Capture the cell that displays the provided text and extract its (x, y) central coordinate. 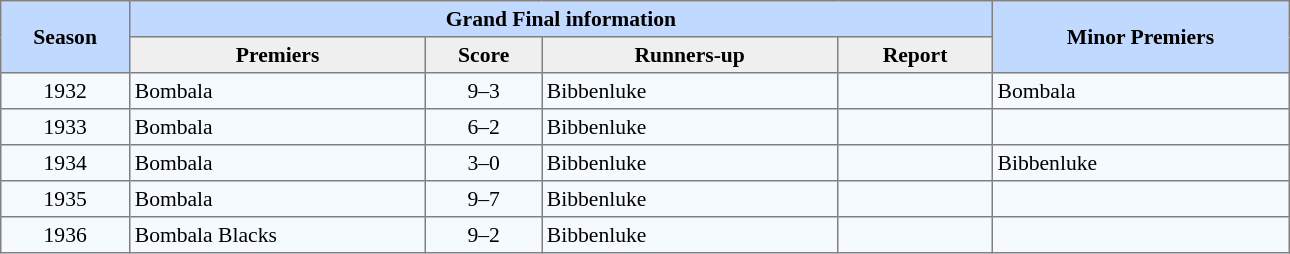
1933 (66, 127)
Bombala Blacks (278, 235)
3–0 (484, 163)
9–2 (484, 235)
1932 (66, 91)
1935 (66, 199)
Score (484, 55)
Report (916, 55)
6–2 (484, 127)
9–3 (484, 91)
Minor Premiers (1140, 37)
1934 (66, 163)
9–7 (484, 199)
Premiers (278, 55)
Grand Final information (562, 19)
Runners-up (690, 55)
Season (66, 37)
1936 (66, 235)
